Extract the (X, Y) coordinate from the center of the cell holding the provided text.  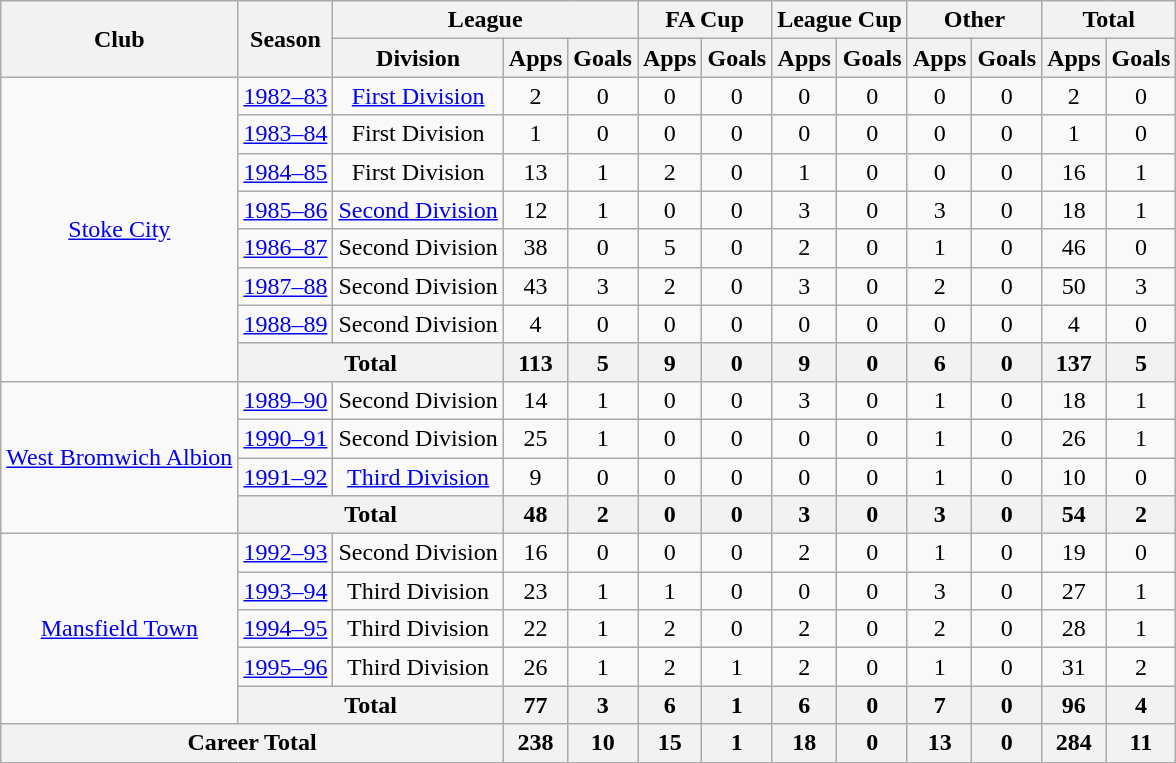
1987–88 (286, 286)
1993–94 (286, 591)
1995–96 (286, 667)
Other (974, 20)
1986–87 (286, 248)
12 (535, 210)
West Bromwich Albion (120, 457)
284 (1074, 743)
27 (1074, 591)
1991–92 (286, 477)
1990–91 (286, 438)
14 (535, 400)
113 (535, 362)
League (486, 20)
77 (535, 705)
FA Cup (705, 20)
38 (535, 248)
1985–86 (286, 210)
19 (1074, 553)
1994–95 (286, 629)
43 (535, 286)
7 (939, 705)
96 (1074, 705)
22 (535, 629)
54 (1074, 515)
Stoke City (120, 229)
15 (670, 743)
1989–90 (286, 400)
League Cup (840, 20)
Season (286, 39)
1983–84 (286, 134)
23 (535, 591)
1992–93 (286, 553)
Career Total (252, 743)
Mansfield Town (120, 629)
28 (1074, 629)
48 (535, 515)
1982–83 (286, 96)
11 (1141, 743)
50 (1074, 286)
46 (1074, 248)
Club (120, 39)
238 (535, 743)
Division (418, 58)
1984–85 (286, 172)
25 (535, 438)
31 (1074, 667)
1988–89 (286, 324)
137 (1074, 362)
